Output the (x, y) coordinate of the center of the cell containing the given text.  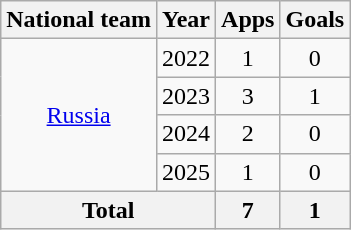
Apps (248, 20)
2023 (186, 96)
National team (79, 20)
Total (108, 210)
Year (186, 20)
2022 (186, 58)
2024 (186, 134)
7 (248, 210)
2 (248, 134)
Goals (315, 20)
3 (248, 96)
2025 (186, 172)
Russia (79, 115)
